Find where the given text appears and provide that cell's center as [x, y] coordinate. 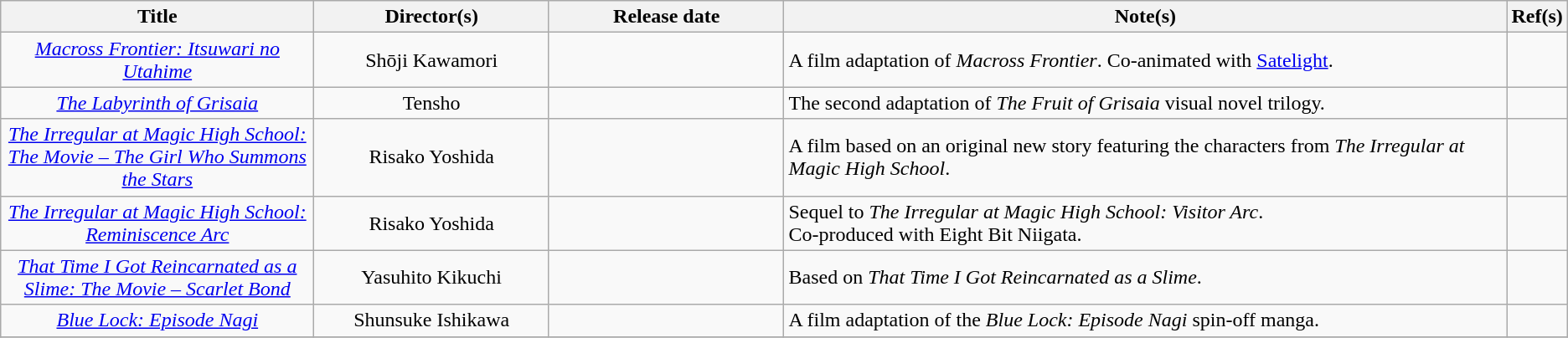
Based on That Time I Got Reincarnated as a Slime. [1146, 278]
Note(s) [1146, 17]
The Labyrinth of Grisaia [157, 103]
Tensho [432, 103]
A film based on an original new story featuring the characters from The Irregular at Magic High School. [1146, 157]
That Time I Got Reincarnated as a Slime: The Movie – Scarlet Bond [157, 278]
Director(s) [432, 17]
Blue Lock: Episode Nagi [157, 320]
Ref(s) [1537, 17]
Macross Frontier: Itsuwari no Utahime [157, 60]
A film adaptation of Macross Frontier. Co-animated with Satelight. [1146, 60]
Shunsuke Ishikawa [432, 320]
The Irregular at Magic High School: Reminiscence Arc [157, 223]
The second adaptation of The Fruit of Grisaia visual novel trilogy. [1146, 103]
Shōji Kawamori [432, 60]
A film adaptation of the Blue Lock: Episode Nagi spin-off manga. [1146, 320]
Release date [667, 17]
Sequel to The Irregular at Magic High School: Visitor Arc.Co-produced with Eight Bit Niigata. [1146, 223]
The Irregular at Magic High School: The Movie – The Girl Who Summons the Stars [157, 157]
Title [157, 17]
Yasuhito Kikuchi [432, 278]
